Detect which cell encompasses the target text, then output its [X, Y] center coordinate. 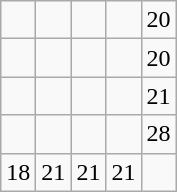
28 [158, 134]
18 [18, 172]
